Identify which cell holds the provided text, then report its (X, Y) central coordinate. 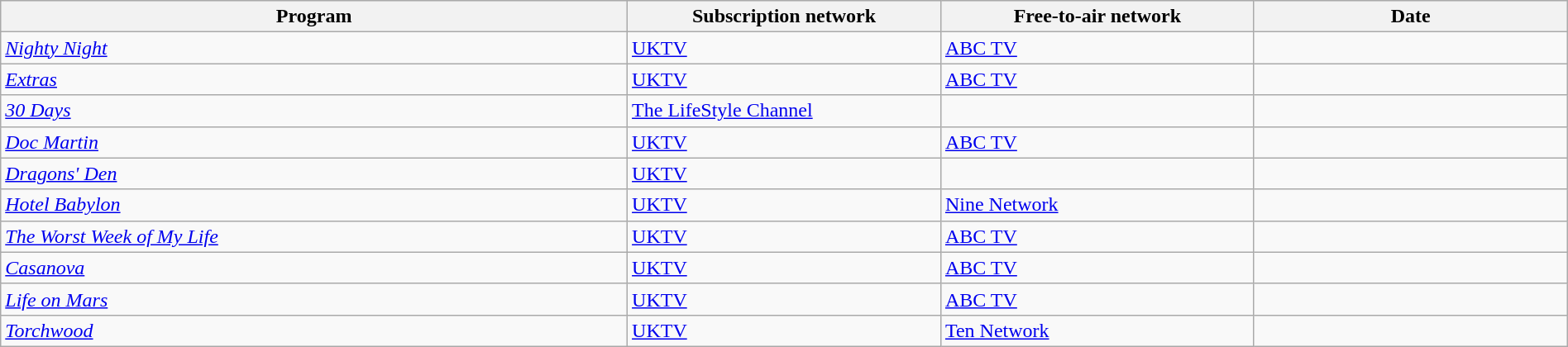
Program (314, 17)
Life on Mars (314, 299)
The Worst Week of My Life (314, 236)
30 Days (314, 111)
Nine Network (1097, 205)
Doc Martin (314, 142)
Dragons' Den (314, 173)
Ten Network (1097, 330)
Nighty Night (314, 48)
Extras (314, 79)
Hotel Babylon (314, 205)
Date (1411, 17)
The LifeStyle Channel (784, 111)
Torchwood (314, 330)
Subscription network (784, 17)
Free-to-air network (1097, 17)
Casanova (314, 268)
